Return [X, Y] of the center of cell containing provided text 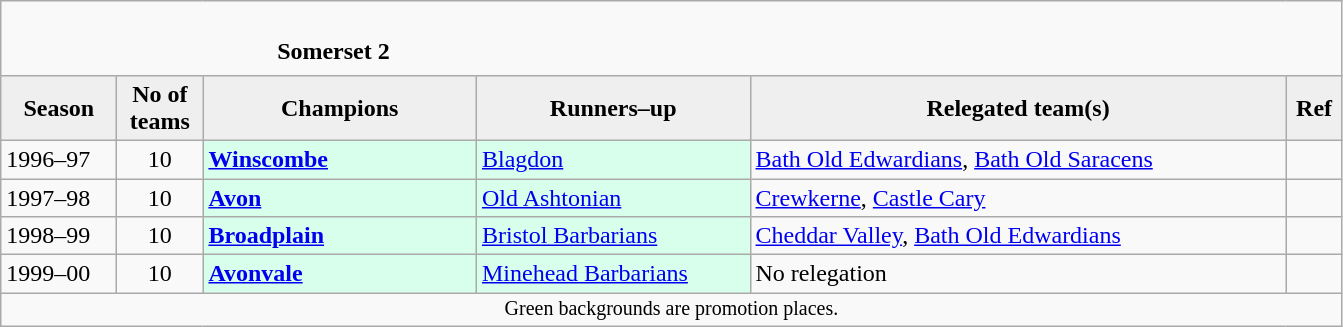
Green backgrounds are promotion places. [672, 310]
Ref [1314, 108]
Minehead Barbarians [613, 274]
Champions [340, 108]
Blagdon [613, 159]
Relegated team(s) [1018, 108]
Avonvale [340, 274]
Bath Old Edwardians, Bath Old Saracens [1018, 159]
Bristol Barbarians [613, 236]
Winscombe [340, 159]
No of teams [160, 108]
Runners–up [613, 108]
Cheddar Valley, Bath Old Edwardians [1018, 236]
No relegation [1018, 274]
Old Ashtonian [613, 197]
Avon [340, 197]
1997–98 [59, 197]
Season [59, 108]
Crewkerne, Castle Cary [1018, 197]
1996–97 [59, 159]
Broadplain [340, 236]
1999–00 [59, 274]
1998–99 [59, 236]
